Return [x, y] of the center of cell containing provided text 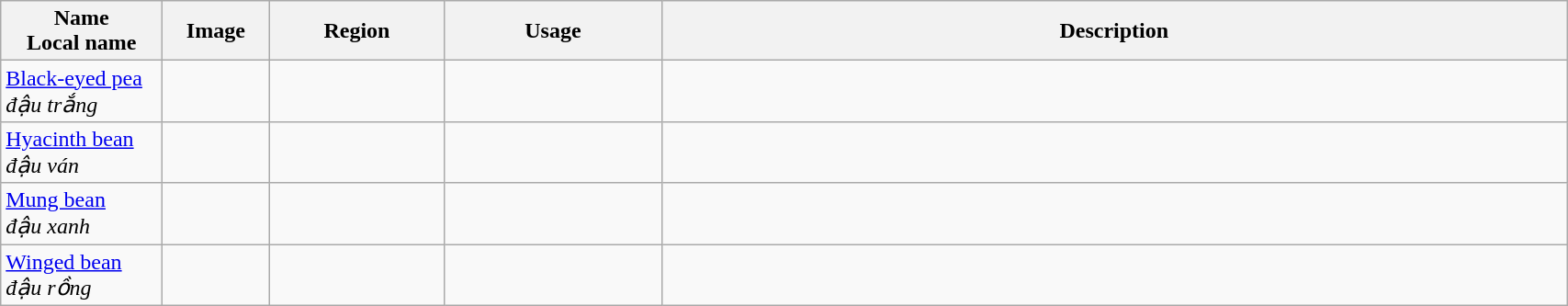
Description [1114, 31]
Region [356, 31]
Winged beanđậu rồng [82, 276]
Hyacinth beanđậu ván [82, 153]
Mung beanđậu xanh [82, 213]
Image [216, 31]
Black-eyed peađậu trắng [82, 92]
NameLocal name [82, 31]
Usage [553, 31]
